Determine the [X, Y] coordinate at the center of the cell enclosing the given text.  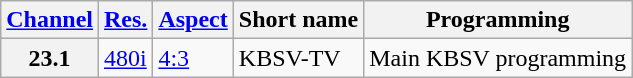
23.1 [50, 58]
Main KBSV programming [498, 58]
4:3 [193, 58]
Programming [498, 20]
Aspect [193, 20]
Short name [298, 20]
Channel [50, 20]
KBSV-TV [298, 58]
480i [126, 58]
Res. [126, 20]
